Pinpoint the cell where the given text exists, returning its [X, Y] midpoint coordinate. 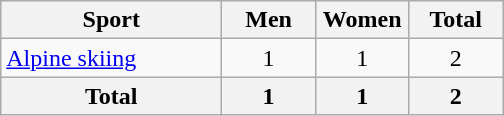
Men [269, 20]
Alpine skiing [112, 58]
Women [362, 20]
Sport [112, 20]
